Capture the cell that displays the provided text and extract its [x, y] central coordinate. 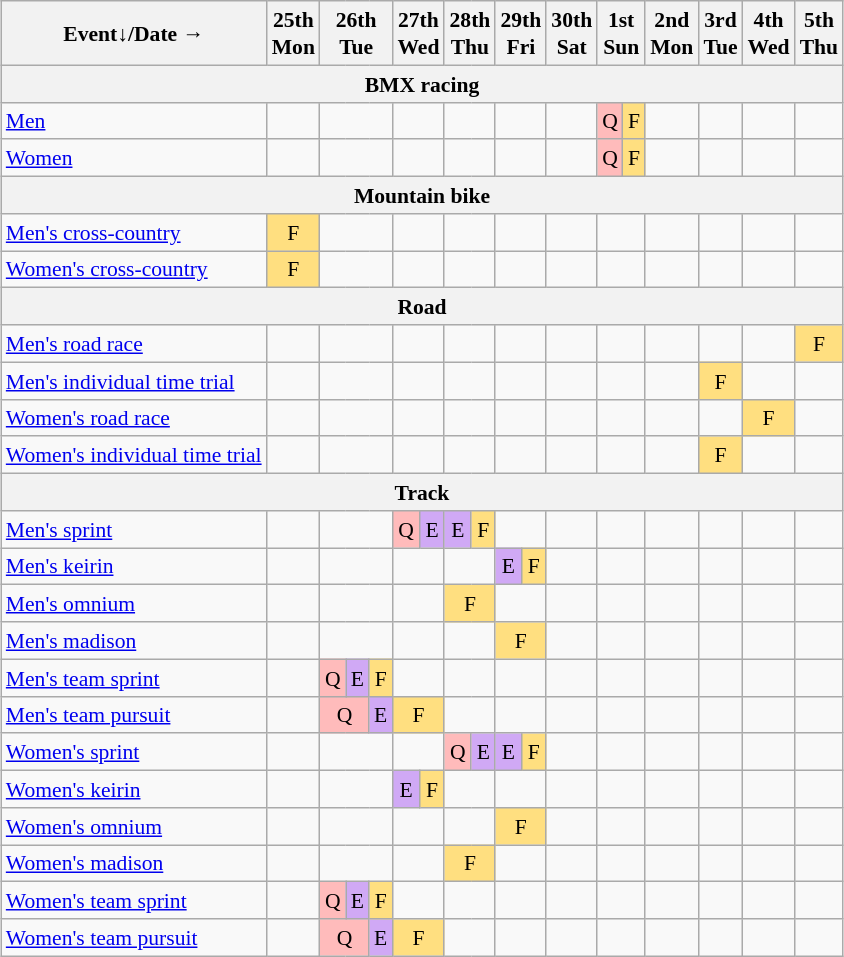
Women's keirin [134, 788]
Women's madison [134, 862]
Women's cross-country [134, 268]
1stSun [621, 33]
5thThu [820, 33]
Men's sprint [134, 528]
Women's road race [134, 418]
Mountain bike [422, 194]
Women's individual time trial [134, 454]
Men's team sprint [134, 678]
4thWed [769, 33]
25thMon [294, 33]
Women's team sprint [134, 900]
Women [134, 158]
Men [134, 120]
Men's road race [134, 344]
27thWed [418, 33]
Men's cross-country [134, 232]
Men's keirin [134, 566]
2ndMon [672, 33]
26thTue [356, 33]
30thSat [572, 33]
28thThu [470, 33]
Women's sprint [134, 752]
Event↓/Date → [134, 33]
Women's team pursuit [134, 938]
3rdTue [720, 33]
Men's team pursuit [134, 714]
Women's omnium [134, 826]
Men's omnium [134, 604]
Men's madison [134, 640]
Road [422, 306]
BMX racing [422, 84]
29thFri [520, 33]
Track [422, 492]
Men's individual time trial [134, 380]
